Provide the (x, y) coordinate of the cell's center where the given text is located.  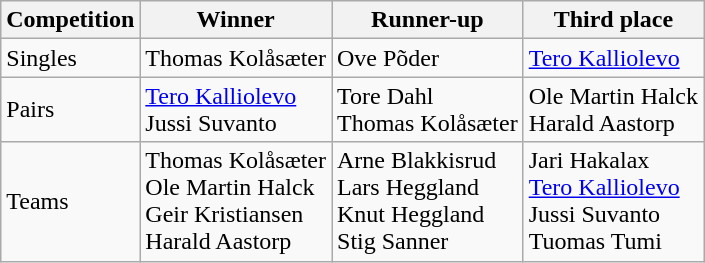
Pairs (70, 110)
Teams (70, 202)
Tore Dahl Thomas Kolåsæter (428, 110)
Winner (236, 20)
Tero Kalliolevo Jussi Suvanto (236, 110)
Third place (613, 20)
Arne Blakkisrud Lars Heggland Knut Heggland Stig Sanner (428, 202)
Thomas Kolåsæter (236, 58)
Singles (70, 58)
Tero Kalliolevo (613, 58)
Thomas Kolåsæter Ole Martin Halck Geir Kristiansen Harald Aastorp (236, 202)
Competition (70, 20)
Ole Martin Halck Harald Aastorp (613, 110)
Jari Hakalax Tero Kalliolevo Jussi Suvanto Tuomas Tumi (613, 202)
Runner-up (428, 20)
Ove Põder (428, 58)
